Find where the given text appears and provide that cell's center as [x, y] coordinate. 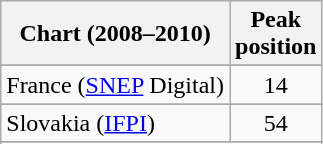
Chart (2008–2010) [116, 34]
Peakposition [276, 34]
14 [276, 85]
54 [276, 123]
Slovakia (IFPI) [116, 123]
France (SNEP Digital) [116, 85]
